Return the (x, y) coordinate for the center point of the cell that contains the specified text.  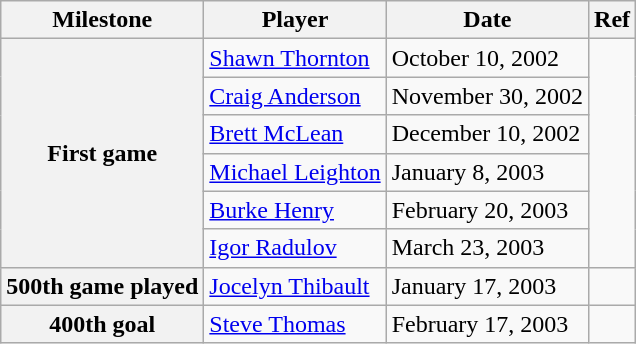
November 30, 2002 (487, 96)
Shawn Thornton (295, 58)
400th goal (102, 324)
Burke Henry (295, 210)
March 23, 2003 (487, 248)
February 20, 2003 (487, 210)
January 8, 2003 (487, 172)
Brett McLean (295, 134)
February 17, 2003 (487, 324)
Ref (612, 20)
Igor Radulov (295, 248)
October 10, 2002 (487, 58)
Michael Leighton (295, 172)
December 10, 2002 (487, 134)
Date (487, 20)
Player (295, 20)
January 17, 2003 (487, 286)
Milestone (102, 20)
First game (102, 153)
Craig Anderson (295, 96)
Steve Thomas (295, 324)
500th game played (102, 286)
Jocelyn Thibault (295, 286)
